Search for the cell housing the specified text and yield its (X, Y) center coordinate. 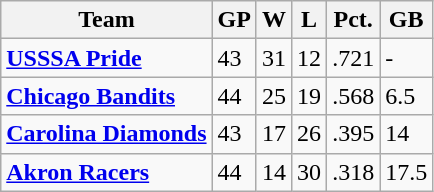
.395 (354, 134)
Pct. (354, 20)
Akron Racers (106, 172)
USSSA Pride (106, 58)
.721 (354, 58)
W (274, 20)
- (406, 58)
30 (310, 172)
17 (274, 134)
GB (406, 20)
Carolina Diamonds (106, 134)
Chicago Bandits (106, 96)
GP (234, 20)
.568 (354, 96)
12 (310, 58)
17.5 (406, 172)
25 (274, 96)
L (310, 20)
19 (310, 96)
26 (310, 134)
.318 (354, 172)
6.5 (406, 96)
Team (106, 20)
31 (274, 58)
